Provide the [x, y] coordinate of the cell's center where the given text is located.  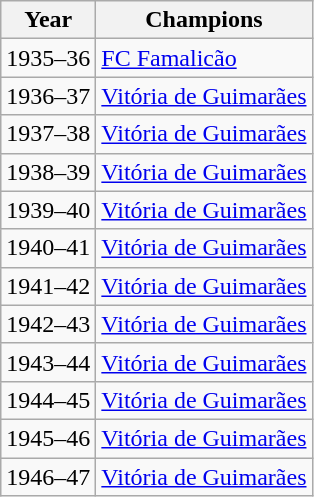
1938–39 [48, 172]
1942–43 [48, 324]
1939–40 [48, 210]
1943–44 [48, 362]
1944–45 [48, 400]
1937–38 [48, 134]
FC Famalicão [204, 58]
Champions [204, 20]
1946–47 [48, 477]
1935–36 [48, 58]
Year [48, 20]
1936–37 [48, 96]
1945–46 [48, 438]
1940–41 [48, 248]
1941–42 [48, 286]
